Output the [x, y] coordinate of the center of the cell containing the given text.  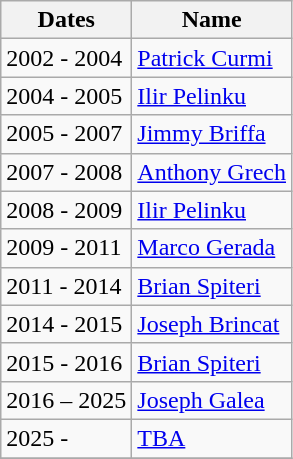
2009 - 2011 [66, 248]
2005 - 2007 [66, 134]
2007 - 2008 [66, 172]
2004 - 2005 [66, 96]
2015 - 2016 [66, 362]
2011 - 2014 [66, 286]
Dates [66, 20]
Joseph Brincat [212, 324]
2014 - 2015 [66, 324]
2002 - 2004 [66, 58]
Name [212, 20]
Joseph Galea [212, 400]
Patrick Curmi [212, 58]
Jimmy Briffa [212, 134]
Marco Gerada [212, 248]
Anthony Grech [212, 172]
2016 – 2025 [66, 400]
TBA [212, 438]
2008 - 2009 [66, 210]
2025 - [66, 438]
